Identify which cell holds the provided text, then report its (X, Y) central coordinate. 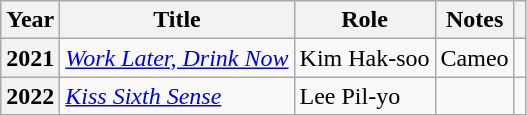
Notes (474, 20)
Title (177, 20)
Cameo (474, 58)
Role (364, 20)
Kim Hak-soo (364, 58)
Year (30, 20)
Work Later, Drink Now (177, 58)
2022 (30, 96)
Kiss Sixth Sense (177, 96)
2021 (30, 58)
Lee Pil-yo (364, 96)
